Search for the cell housing the specified text and yield its (x, y) center coordinate. 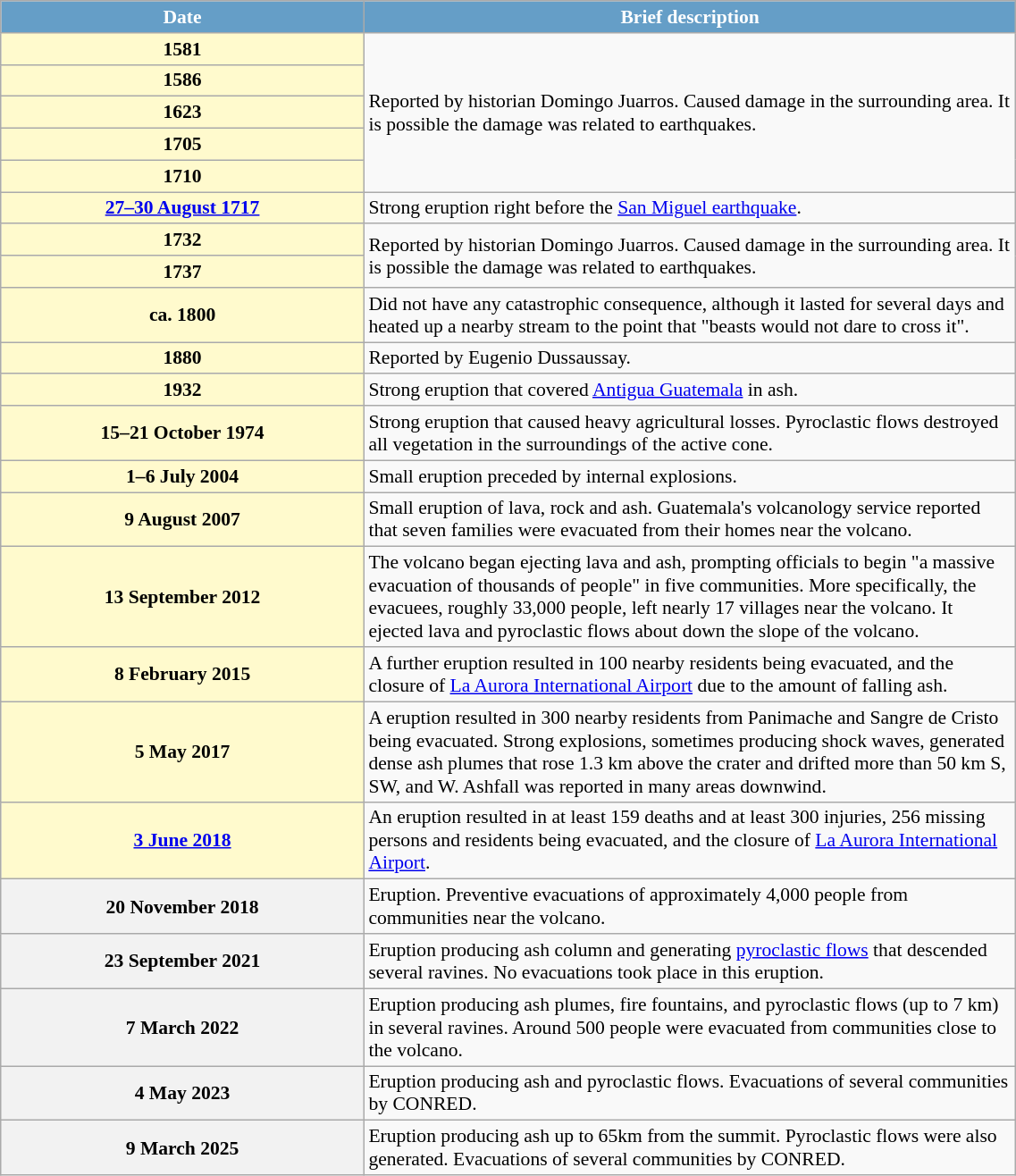
Strong eruption that covered Antigua Guatemala in ash. (690, 391)
20 November 2018 (182, 906)
4 May 2023 (182, 1094)
Small eruption of lava, rock and ash. Guatemala's volcanology service reported that seven families were evacuated from their homes near the volcano. (690, 520)
ca. 1800 (182, 315)
23 September 2021 (182, 962)
1581 (182, 49)
3 June 2018 (182, 840)
1623 (182, 113)
27–30 August 1717 (182, 208)
Eruption producing ash and pyroclastic flows. Evacuations of several communities by CONRED. (690, 1094)
9 March 2025 (182, 1147)
9 August 2007 (182, 520)
1880 (182, 358)
15–21 October 1974 (182, 433)
1710 (182, 176)
Eruption. Preventive evacuations of approximately 4,000 people from communities near the volcano. (690, 906)
Small eruption preceded by internal explosions. (690, 476)
Date (182, 17)
Strong eruption that caused heavy agricultural losses. Pyroclastic flows destroyed all vegetation in the surroundings of the active cone. (690, 433)
7 March 2022 (182, 1028)
1732 (182, 240)
1737 (182, 272)
13 September 2012 (182, 597)
Reported by Eugenio Dussaussay. (690, 358)
Brief description (690, 17)
Eruption producing ash up to 65km from the summit. Pyroclastic flows were also generated. Evacuations of several communities by CONRED. (690, 1147)
Strong eruption right before the San Miguel earthquake. (690, 208)
5 May 2017 (182, 752)
1705 (182, 145)
1–6 July 2004 (182, 476)
8 February 2015 (182, 674)
Eruption producing ash column and generating pyroclastic flows that descended several ravines. No evacuations took place in this eruption. (690, 962)
1586 (182, 80)
1932 (182, 391)
